Identify which cell holds the provided text, then report its [X, Y] central coordinate. 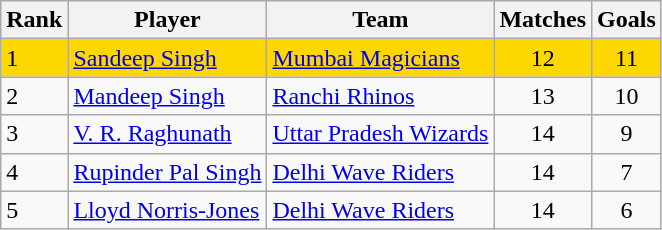
11 [627, 58]
Mumbai Magicians [380, 58]
V. R. Raghunath [168, 134]
Mandeep Singh [168, 96]
1 [34, 58]
12 [543, 58]
4 [34, 172]
9 [627, 134]
Matches [543, 20]
Player [168, 20]
Ranchi Rhinos [380, 96]
10 [627, 96]
Sandeep Singh [168, 58]
Rank [34, 20]
7 [627, 172]
Goals [627, 20]
Uttar Pradesh Wizards [380, 134]
6 [627, 210]
Rupinder Pal Singh [168, 172]
Lloyd Norris-Jones [168, 210]
Team [380, 20]
2 [34, 96]
3 [34, 134]
5 [34, 210]
13 [543, 96]
